For the text-containing cell, return its midpoint in [x, y] coordinate format. 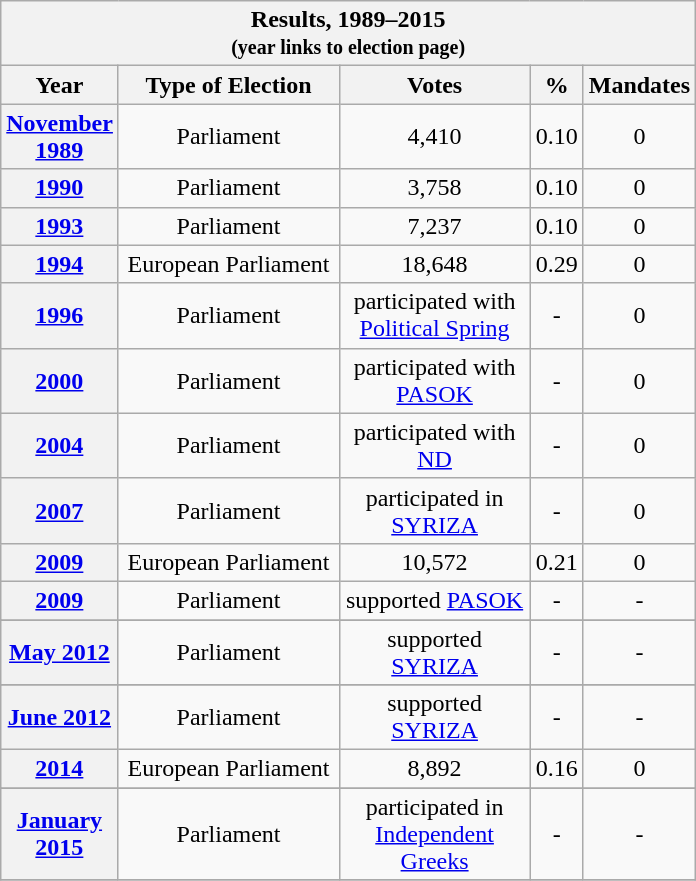
supported PASOK [434, 600]
participated in SYRIZA [434, 510]
May 2012 [60, 652]
Votes [434, 85]
participated with Political Spring [434, 316]
participated with ND [434, 446]
Results, 1989–2015(year links to election page) [348, 34]
10,572 [434, 562]
7,237 [434, 226]
2004 [60, 446]
1996 [60, 316]
2014 [60, 769]
1993 [60, 226]
participated with PASOK [434, 380]
1990 [60, 188]
0.29 [556, 264]
January 2015 [60, 834]
participated in Independent Greeks [434, 834]
18,648 [434, 264]
1994 [60, 264]
2000 [60, 380]
Type of Election [228, 85]
0.16 [556, 769]
Mandates [639, 85]
June 2012 [60, 718]
November 1989 [60, 136]
0.21 [556, 562]
Year [60, 85]
% [556, 85]
4,410 [434, 136]
2007 [60, 510]
8,892 [434, 769]
3,758 [434, 188]
